Search for the cell housing the specified text and yield its (X, Y) center coordinate. 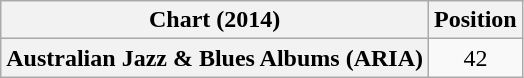
Position (476, 20)
Chart (2014) (215, 20)
Australian Jazz & Blues Albums (ARIA) (215, 58)
42 (476, 58)
